For the text-containing cell, return its midpoint in (X, Y) coordinate format. 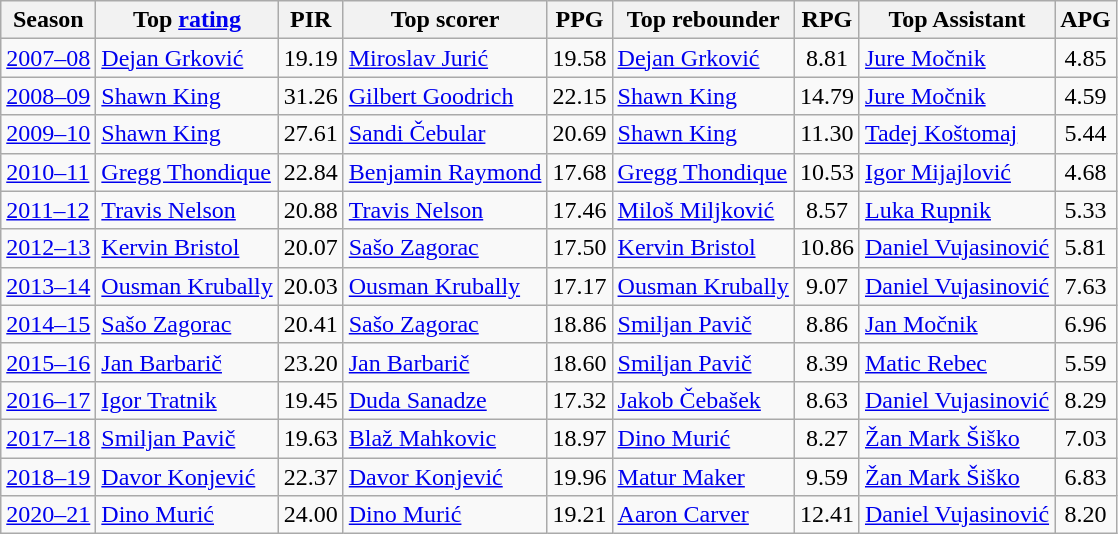
Luka Rupnik (956, 210)
7.03 (1086, 438)
18.60 (580, 362)
5.44 (1086, 134)
Top Assistant (956, 20)
8.86 (826, 324)
19.58 (580, 58)
20.07 (310, 248)
17.17 (580, 286)
RPG (826, 20)
18.97 (580, 438)
2018–19 (48, 477)
5.81 (1086, 248)
17.46 (580, 210)
17.50 (580, 248)
2012–13 (48, 248)
27.61 (310, 134)
20.88 (310, 210)
11.30 (826, 134)
APG (1086, 20)
2017–18 (48, 438)
2010–11 (48, 172)
4.85 (1086, 58)
8.63 (826, 400)
Jan Močnik (956, 324)
12.41 (826, 515)
17.68 (580, 172)
Season (48, 20)
10.86 (826, 248)
19.63 (310, 438)
20.03 (310, 286)
14.79 (826, 96)
PIR (310, 20)
Top rebounder (703, 20)
4.59 (1086, 96)
5.33 (1086, 210)
19.19 (310, 58)
Igor Mijajlović (956, 172)
17.32 (580, 400)
19.21 (580, 515)
8.39 (826, 362)
Blaž Mahkovic (445, 438)
20.69 (580, 134)
24.00 (310, 515)
8.27 (826, 438)
9.59 (826, 477)
Jakob Čebašek (703, 400)
PPG (580, 20)
19.96 (580, 477)
2008–09 (48, 96)
Duda Sanadze (445, 400)
6.83 (1086, 477)
6.96 (1086, 324)
Aaron Carver (703, 515)
2016–17 (48, 400)
23.20 (310, 362)
2013–14 (48, 286)
Benjamin Raymond (445, 172)
2020–21 (48, 515)
Matic Rebec (956, 362)
Top rating (187, 20)
22.37 (310, 477)
Miloš Miljković (703, 210)
19.45 (310, 400)
4.68 (1086, 172)
22.84 (310, 172)
Top scorer (445, 20)
20.41 (310, 324)
22.15 (580, 96)
8.81 (826, 58)
8.57 (826, 210)
2009–10 (48, 134)
Igor Tratnik (187, 400)
31.26 (310, 96)
5.59 (1086, 362)
18.86 (580, 324)
Tadej Koštomaj (956, 134)
9.07 (826, 286)
Matur Maker (703, 477)
2014–15 (48, 324)
8.29 (1086, 400)
2007–08 (48, 58)
2015–16 (48, 362)
Gilbert Goodrich (445, 96)
7.63 (1086, 286)
10.53 (826, 172)
8.20 (1086, 515)
Miroslav Jurić (445, 58)
2011–12 (48, 210)
Sandi Čebular (445, 134)
